From the cell containing the given text, extract its center point as [x, y] coordinate. 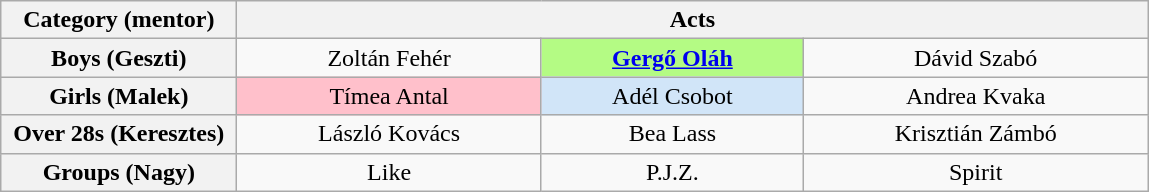
Acts [692, 20]
Spirit [976, 172]
Category (mentor) [119, 20]
László Kovács [390, 134]
Like [390, 172]
Girls (Malek) [119, 96]
Dávid Szabó [976, 58]
Tímea Antal [390, 96]
Boys (Geszti) [119, 58]
Groups (Nagy) [119, 172]
Zoltán Fehér [390, 58]
P.J.Z. [672, 172]
Over 28s (Keresztes) [119, 134]
Gergő Oláh [672, 58]
Krisztián Zámbó [976, 134]
Bea Lass [672, 134]
Adél Csobot [672, 96]
Andrea Kvaka [976, 96]
